Capture the cell that displays the provided text and extract its [x, y] central coordinate. 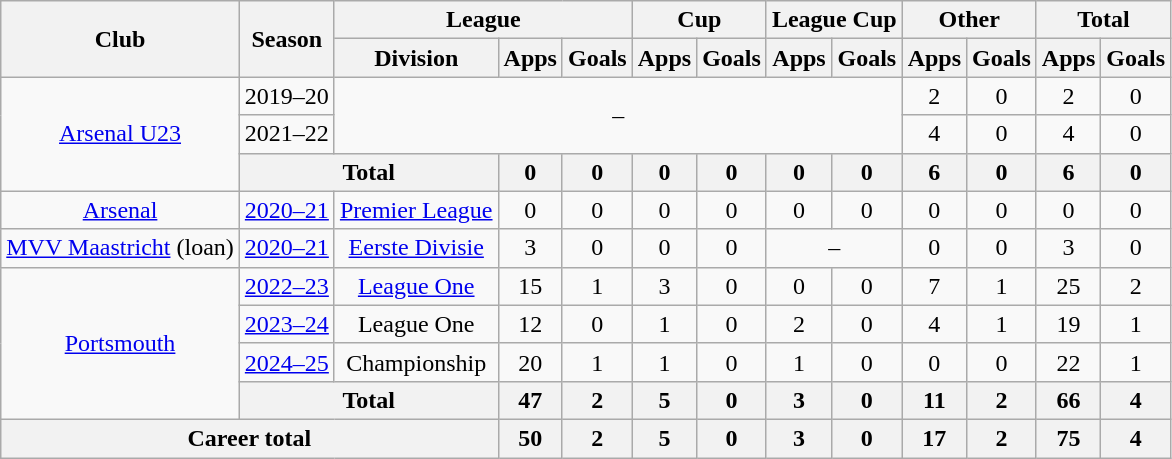
Championship [416, 362]
2019–20 [286, 96]
19 [1068, 324]
12 [530, 324]
2023–24 [286, 324]
7 [934, 286]
Club [120, 39]
2024–25 [286, 362]
66 [1068, 400]
Portsmouth [120, 343]
50 [530, 438]
League [483, 20]
Division [416, 58]
25 [1068, 286]
15 [530, 286]
Season [286, 39]
20 [530, 362]
Arsenal [120, 210]
Other [969, 20]
MVV Maastricht (loan) [120, 248]
Cup [699, 20]
Career total [250, 438]
75 [1068, 438]
Premier League [416, 210]
Arsenal U23 [120, 134]
Eerste Divisie [416, 248]
11 [934, 400]
22 [1068, 362]
League Cup [834, 20]
17 [934, 438]
2022–23 [286, 286]
47 [530, 400]
2021–22 [286, 134]
